For the text-containing cell, return its midpoint in [X, Y] coordinate format. 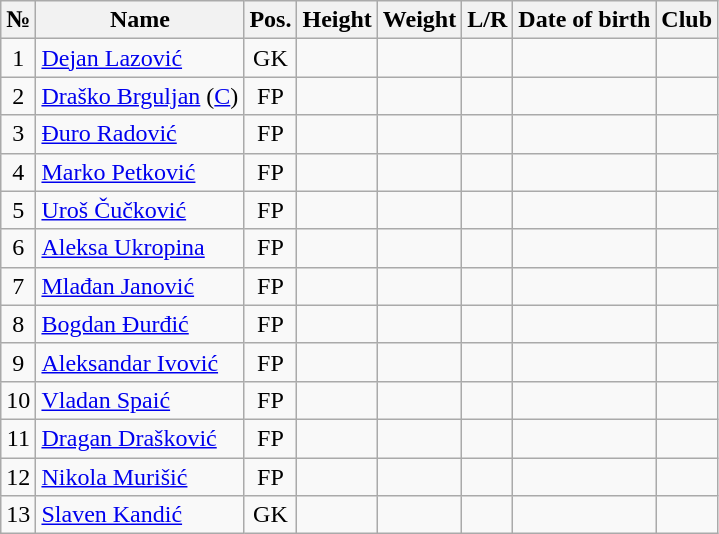
Draško Brguljan (C) [140, 96]
5 [18, 210]
Slaven Kandić [140, 515]
10 [18, 400]
9 [18, 362]
№ [18, 20]
Aleksandar Ivović [140, 362]
12 [18, 477]
6 [18, 248]
Date of birth [584, 20]
7 [18, 286]
11 [18, 438]
2 [18, 96]
Marko Petković [140, 172]
L/R [488, 20]
Height [337, 20]
Dragan Drašković [140, 438]
Mlađan Janović [140, 286]
3 [18, 134]
4 [18, 172]
Đuro Radović [140, 134]
Weight [419, 20]
1 [18, 58]
13 [18, 515]
Name [140, 20]
Aleksa Ukropina [140, 248]
Bogdan Đurđić [140, 324]
Club [687, 20]
Dejan Lazović [140, 58]
8 [18, 324]
Uroš Čučković [140, 210]
Pos. [270, 20]
Vladan Spaić [140, 400]
Nikola Murišić [140, 477]
